Output the [X, Y] coordinate of the center of the cell containing the given text.  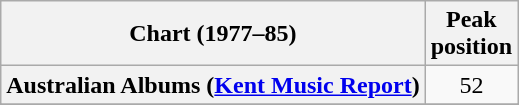
Australian Albums (Kent Music Report) [213, 85]
52 [471, 85]
Peakposition [471, 34]
Chart (1977–85) [213, 34]
